Provide the [x, y] coordinate of the cell's center where the given text is located.  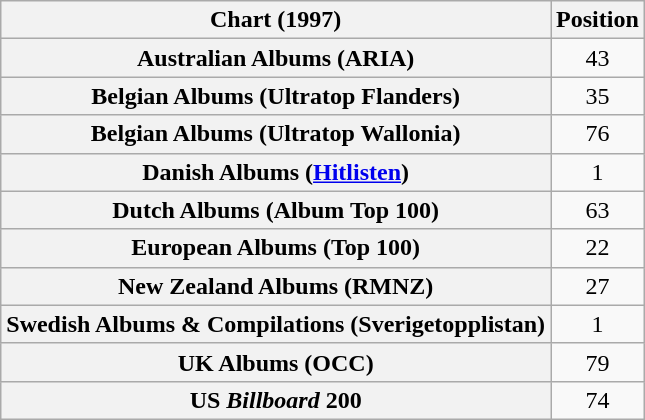
New Zealand Albums (RMNZ) [276, 286]
63 [598, 210]
22 [598, 248]
Swedish Albums & Compilations (Sverigetopplistan) [276, 324]
Belgian Albums (Ultratop Wallonia) [276, 134]
European Albums (Top 100) [276, 248]
UK Albums (OCC) [276, 362]
76 [598, 134]
Chart (1997) [276, 20]
79 [598, 362]
35 [598, 96]
Position [598, 20]
43 [598, 58]
Dutch Albums (Album Top 100) [276, 210]
Australian Albums (ARIA) [276, 58]
74 [598, 400]
27 [598, 286]
Danish Albums (Hitlisten) [276, 172]
Belgian Albums (Ultratop Flanders) [276, 96]
US Billboard 200 [276, 400]
